Identify which cell holds the provided text, then report its (x, y) central coordinate. 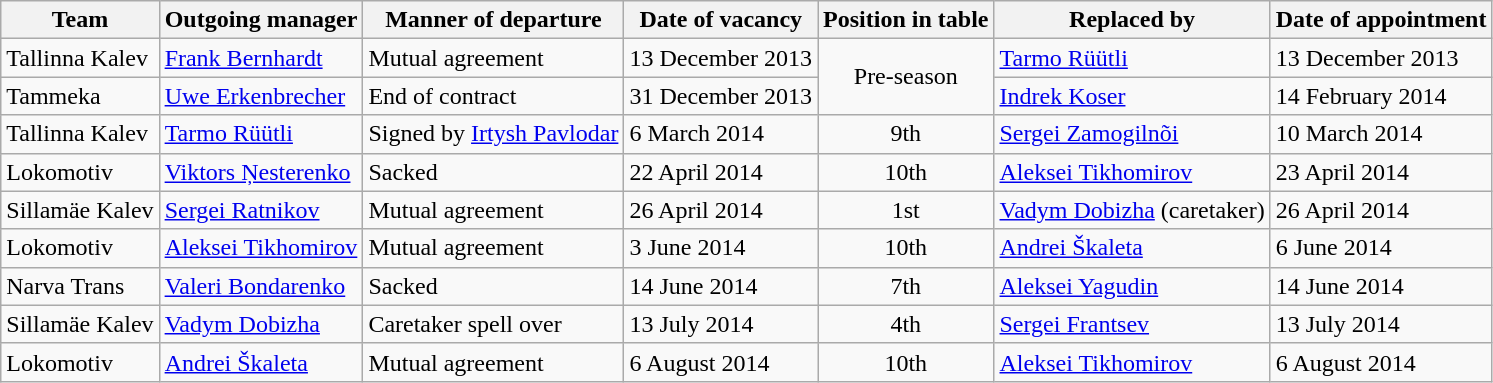
Valeri Bondarenko (261, 286)
Pre-season (906, 77)
Narva Trans (80, 286)
Date of vacancy (721, 20)
22 April 2014 (721, 172)
Replaced by (1132, 20)
1st (906, 210)
Aleksei Yagudin (1132, 286)
Frank Bernhardt (261, 58)
14 February 2014 (1381, 96)
6 March 2014 (721, 134)
Sergei Zamogilnõi (1132, 134)
7th (906, 286)
Vadym Dobizha (261, 324)
Sergei Frantsev (1132, 324)
End of contract (494, 96)
Indrek Koser (1132, 96)
Tammeka (80, 96)
Date of appointment (1381, 20)
6 June 2014 (1381, 248)
9th (906, 134)
31 December 2013 (721, 96)
Sergei Ratnikov (261, 210)
Manner of departure (494, 20)
Caretaker spell over (494, 324)
Position in table (906, 20)
23 April 2014 (1381, 172)
Team (80, 20)
Signed by Irtysh Pavlodar (494, 134)
3 June 2014 (721, 248)
Outgoing manager (261, 20)
Uwe Erkenbrecher (261, 96)
Viktors Ņesterenko (261, 172)
Vadym Dobizha (caretaker) (1132, 210)
4th (906, 324)
10 March 2014 (1381, 134)
